From the cell containing the given text, extract its center point as (X, Y) coordinate. 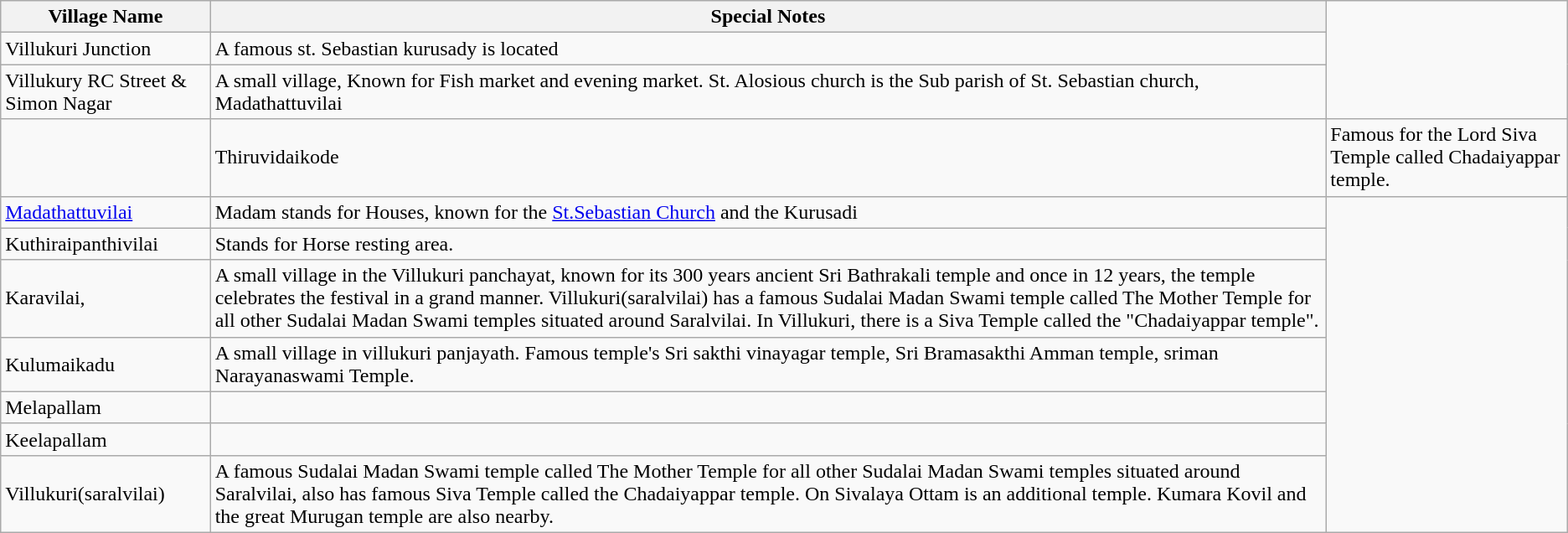
Special Notes (768, 17)
A famous st. Sebastian kurusady is located (768, 49)
Keelapallam (106, 439)
Villukury RC Street & Simon Nagar (106, 92)
Village Name (106, 17)
Villukuri Junction (106, 49)
Stands for Horse resting area. (768, 244)
Madam stands for Houses, known for the St.Sebastian Church and the Kurusadi (768, 212)
A small village in villukuri panjayath. Famous temple's Sri sakthi vinayagar temple, Sri Bramasakthi Amman temple, sriman Narayanaswami Temple. (768, 364)
Kuthiraipanthivilai (106, 244)
A small village, Known for Fish market and evening market. St. Alosious church is the Sub parish of St. Sebastian church, Madathattuvilai (768, 92)
Melapallam (106, 407)
Kulumaikadu (106, 364)
Villukuri(saralvilai) (106, 494)
Madathattuvilai (106, 212)
Thiruvidaikode (768, 158)
Famous for the Lord Siva Temple called Chadaiyappar temple. (1447, 158)
Karavilai, (106, 298)
